Locate the cell with the specified text and output its (X, Y) center coordinate. 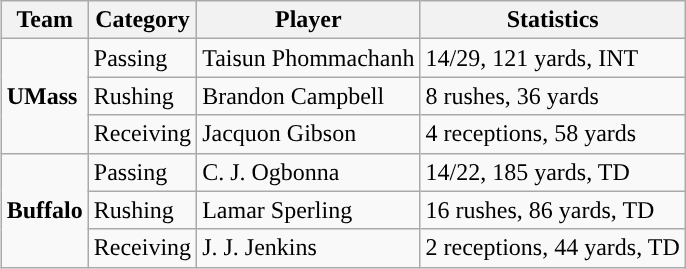
16 rushes, 86 yards, TD (552, 210)
Jacquon Gibson (308, 134)
Category (142, 20)
Lamar Sperling (308, 210)
Buffalo (44, 210)
Taisun Phommachanh (308, 58)
8 rushes, 36 yards (552, 96)
2 receptions, 44 yards, TD (552, 248)
Statistics (552, 20)
14/29, 121 yards, INT (552, 58)
Team (44, 20)
Brandon Campbell (308, 96)
Player (308, 20)
J. J. Jenkins (308, 248)
UMass (44, 96)
C. J. Ogbonna (308, 172)
14/22, 185 yards, TD (552, 172)
4 receptions, 58 yards (552, 134)
